Capture the cell that displays the provided text and extract its (x, y) central coordinate. 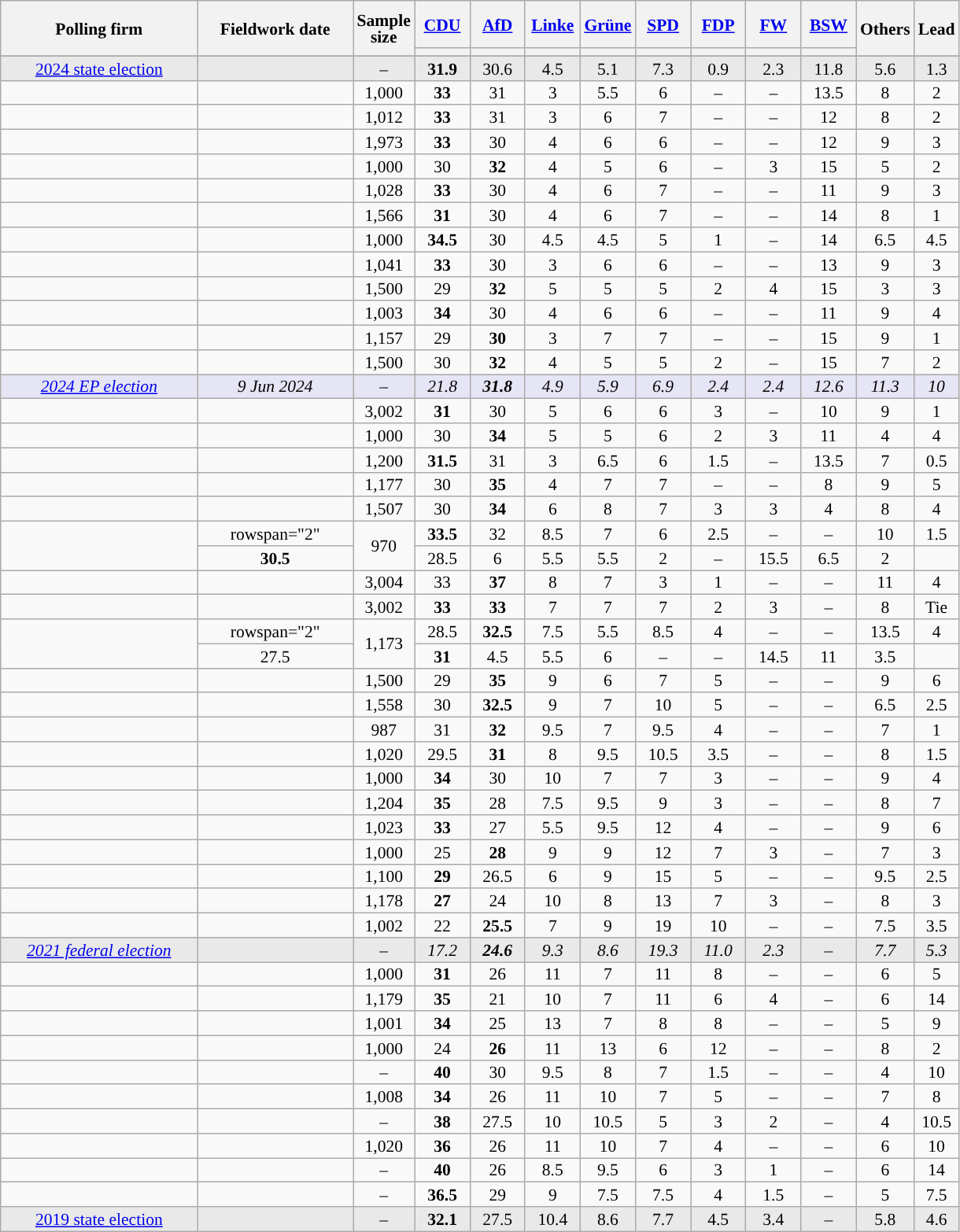
21 (497, 999)
1.3 (936, 68)
5.3 (936, 950)
0.5 (936, 459)
Tie (936, 607)
30.5 (275, 559)
Lead (936, 28)
2024 EP election (99, 387)
FW (774, 24)
24.6 (497, 950)
6.9 (663, 387)
1,028 (383, 190)
1,100 (383, 876)
11.0 (718, 950)
2019 state election (99, 1219)
Polling firm (99, 28)
AfD (497, 24)
2024 state election (99, 68)
32.1 (442, 1219)
4.9 (552, 387)
3,004 (383, 582)
29.5 (442, 754)
Grüne (607, 24)
36 (442, 1145)
33.5 (442, 533)
1,157 (383, 338)
Fieldwork date (275, 28)
36.5 (442, 1194)
22 (442, 925)
34.5 (442, 239)
10.4 (552, 1219)
38 (442, 1122)
1,558 (383, 705)
0.9 (718, 68)
19 (663, 925)
2021 federal election (99, 950)
Samplesize (383, 28)
Others (885, 28)
1,178 (383, 902)
1,003 (383, 313)
14.5 (774, 656)
30.6 (497, 68)
1,566 (383, 216)
21.8 (442, 387)
11.3 (885, 387)
31.9 (442, 68)
4.6 (936, 1219)
9 Jun 2024 (275, 387)
31.5 (442, 459)
31.8 (497, 387)
3.4 (774, 1219)
1,204 (383, 802)
19.3 (663, 950)
1,179 (383, 999)
17.2 (442, 950)
5.9 (607, 387)
5.8 (885, 1219)
25.5 (497, 925)
CDU (442, 24)
1,012 (383, 118)
1,041 (383, 264)
1,001 (383, 1023)
15.5 (774, 559)
5.6 (885, 68)
1,023 (383, 828)
Linke (552, 24)
BSW (829, 24)
1,973 (383, 142)
SPD (663, 24)
FDP (718, 24)
1,002 (383, 925)
37 (497, 582)
12.6 (829, 387)
1,173 (383, 644)
7.3 (663, 68)
1,200 (383, 459)
987 (383, 730)
1,507 (383, 510)
11.8 (829, 68)
5.1 (607, 68)
1,177 (383, 485)
26.5 (497, 876)
1,008 (383, 1097)
9.3 (552, 950)
970 (383, 546)
